Identify which cell holds the provided text, then report its (x, y) central coordinate. 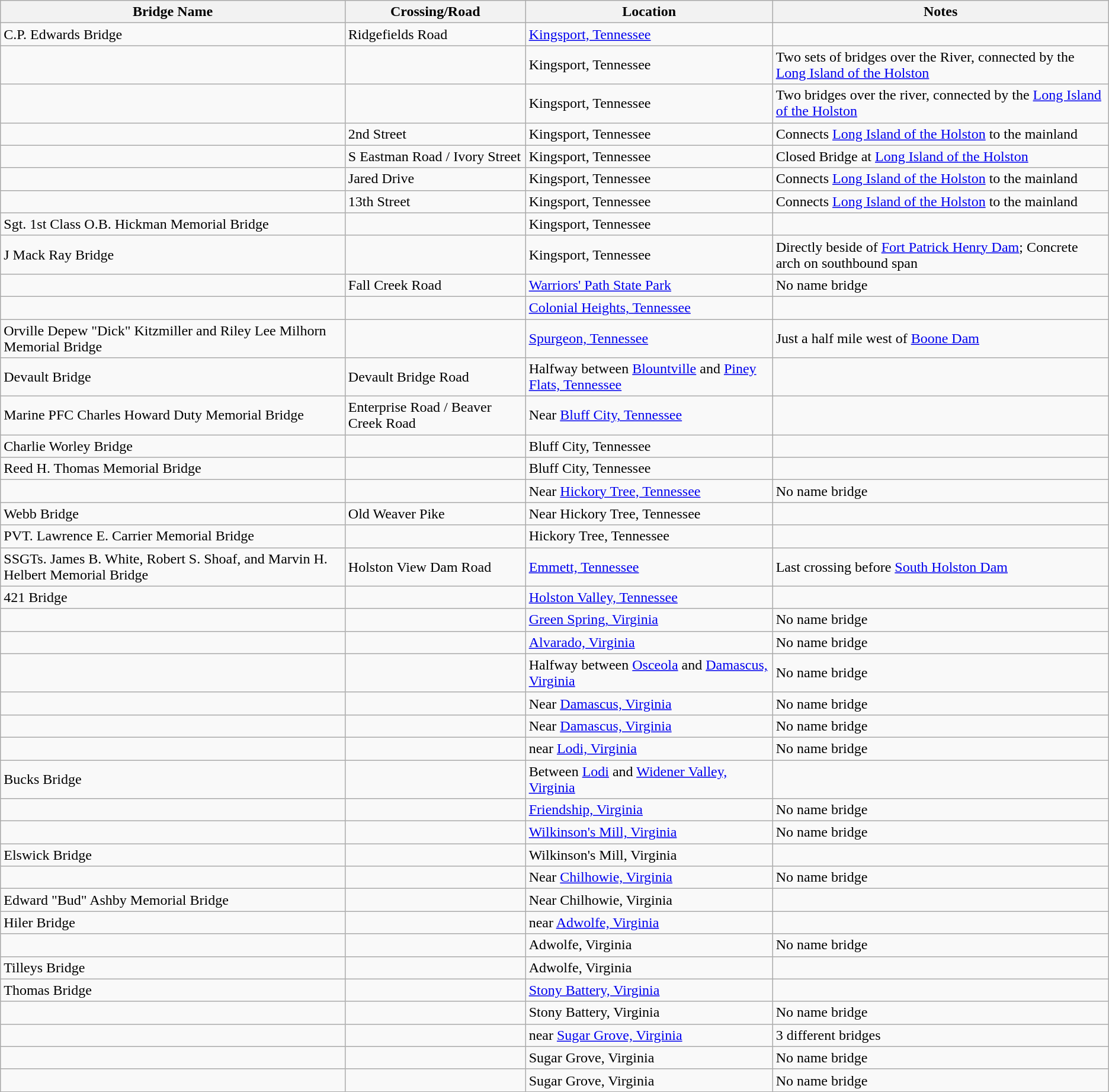
Thomas Bridge (173, 990)
Two sets of bridges over the River, connected by the Long Island of the Holston (941, 65)
Emmett, Tennessee (649, 566)
Tilleys Bridge (173, 968)
13th Street (435, 201)
Holston Valley, Tennessee (649, 597)
421 Bridge (173, 597)
Devault Bridge Road (435, 377)
Charlie Worley Bridge (173, 446)
Crossing/Road (435, 12)
near Sugar Grove, Virginia (649, 1035)
Halfway between Osceola and Damascus, Virginia (649, 673)
S Eastman Road / Ivory Street (435, 156)
Friendship, Virginia (649, 810)
Marine PFC Charles Howard Duty Memorial Bridge (173, 416)
Old Weaver Pike (435, 514)
Spurgeon, Tennessee (649, 338)
Closed Bridge at Long Island of the Holston (941, 156)
Devault Bridge (173, 377)
Directly beside of Fort Patrick Henry Dam; Concrete arch on southbound span (941, 255)
Edward "Bud" Ashby Memorial Bridge (173, 900)
Ridgefields Road (435, 34)
Between Lodi and Widener Valley, Virginia (649, 779)
Notes (941, 12)
C.P. Edwards Bridge (173, 34)
Just a half mile west of Boone Dam (941, 338)
Near Bluff City, Tennessee (649, 416)
J Mack Ray Bridge (173, 255)
Green Spring, Virginia (649, 620)
Last crossing before South Holston Dam (941, 566)
Colonial Heights, Tennessee (649, 308)
Hickory Tree, Tennessee (649, 536)
Reed H. Thomas Memorial Bridge (173, 469)
Elswick Bridge (173, 855)
Fall Creek Road (435, 285)
SSGTs. James B. White, Robert S. Shoaf, and Marvin H. Helbert Memorial Bridge (173, 566)
Webb Bridge (173, 514)
2nd Street (435, 134)
Location (649, 12)
near Adwolfe, Virginia (649, 923)
near Lodi, Virginia (649, 748)
Bucks Bridge (173, 779)
Orville Depew "Dick" Kitzmiller and Riley Lee Milhorn Memorial Bridge (173, 338)
Sgt. 1st Class O.B. Hickman Memorial Bridge (173, 224)
Enterprise Road / Beaver Creek Road (435, 416)
Bridge Name (173, 12)
Jared Drive (435, 179)
Holston View Dam Road (435, 566)
Alvarado, Virginia (649, 642)
Halfway between Blountville and Piney Flats, Tennessee (649, 377)
Warriors' Path State Park (649, 285)
Hiler Bridge (173, 923)
Two bridges over the river, connected by the Long Island of the Holston (941, 103)
3 different bridges (941, 1035)
PVT. Lawrence E. Carrier Memorial Bridge (173, 536)
